Provide the [X, Y] coordinate of the cell's center where the given text is located.  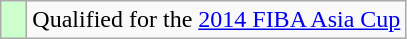
Qualified for the 2014 FIBA Asia Cup [216, 20]
